From the cell containing the given text, extract its center point as (X, Y) coordinate. 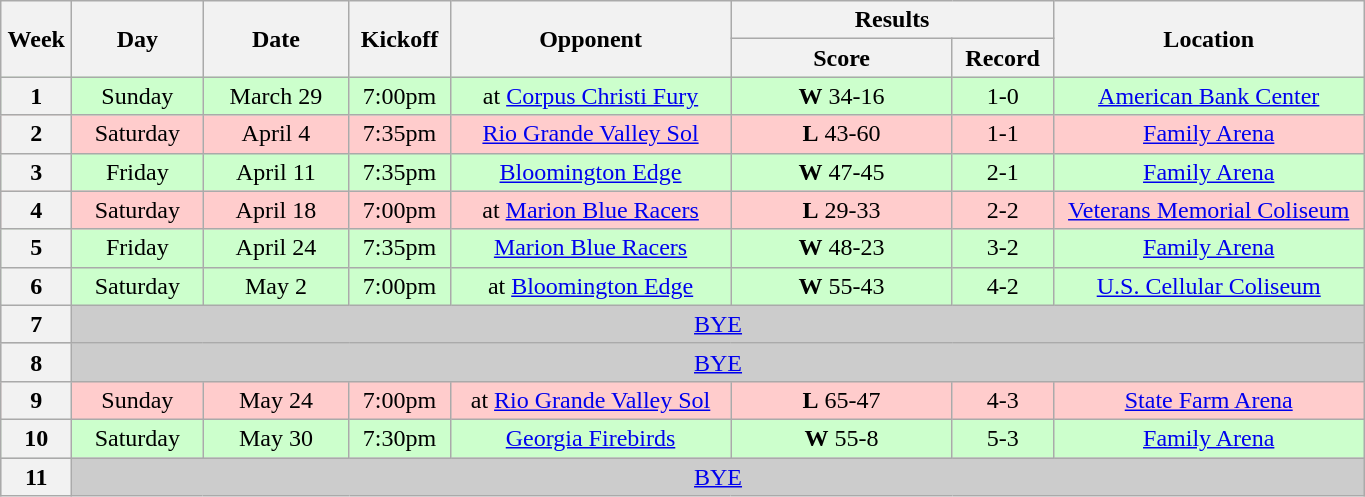
W 48-23 (842, 248)
Bloomington Edge (590, 172)
Date (276, 39)
9 (36, 400)
Location (1208, 39)
11 (36, 477)
W 55-8 (842, 438)
L 65-47 (842, 400)
U.S. Cellular Coliseum (1208, 286)
3-2 (1002, 248)
L 43-60 (842, 134)
Marion Blue Racers (590, 248)
W 55-43 (842, 286)
Georgia Firebirds (590, 438)
May 30 (276, 438)
State Farm Arena (1208, 400)
Veterans Memorial Coliseum (1208, 210)
2 (36, 134)
May 24 (276, 400)
April 4 (276, 134)
Day (138, 39)
at Bloomington Edge (590, 286)
Week (36, 39)
May 2 (276, 286)
at Corpus Christi Fury (590, 96)
4 (36, 210)
10 (36, 438)
6 (36, 286)
2-1 (1002, 172)
1-1 (1002, 134)
Rio Grande Valley Sol (590, 134)
2-2 (1002, 210)
American Bank Center (1208, 96)
Record (1002, 58)
Results (892, 20)
4-2 (1002, 286)
8 (36, 362)
5-3 (1002, 438)
April 18 (276, 210)
7 (36, 324)
W 34-16 (842, 96)
Score (842, 58)
at Marion Blue Racers (590, 210)
April 24 (276, 248)
7:30pm (400, 438)
at Rio Grande Valley Sol (590, 400)
3 (36, 172)
5 (36, 248)
March 29 (276, 96)
L 29-33 (842, 210)
Opponent (590, 39)
1 (36, 96)
April 11 (276, 172)
4-3 (1002, 400)
1-0 (1002, 96)
Kickoff (400, 39)
W 47-45 (842, 172)
